Capture the cell that displays the provided text and extract its [x, y] central coordinate. 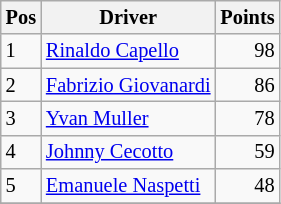
Yvan Muller [128, 118]
Johnny Cecotto [128, 152]
Fabrizio Giovanardi [128, 85]
3 [21, 118]
Rinaldo Capello [128, 51]
Points [247, 17]
1 [21, 51]
Driver [128, 17]
98 [247, 51]
4 [21, 152]
48 [247, 186]
78 [247, 118]
Pos [21, 17]
59 [247, 152]
86 [247, 85]
5 [21, 186]
2 [21, 85]
Emanuele Naspetti [128, 186]
